Extract the (x, y) coordinate from the center of the cell holding the provided text.  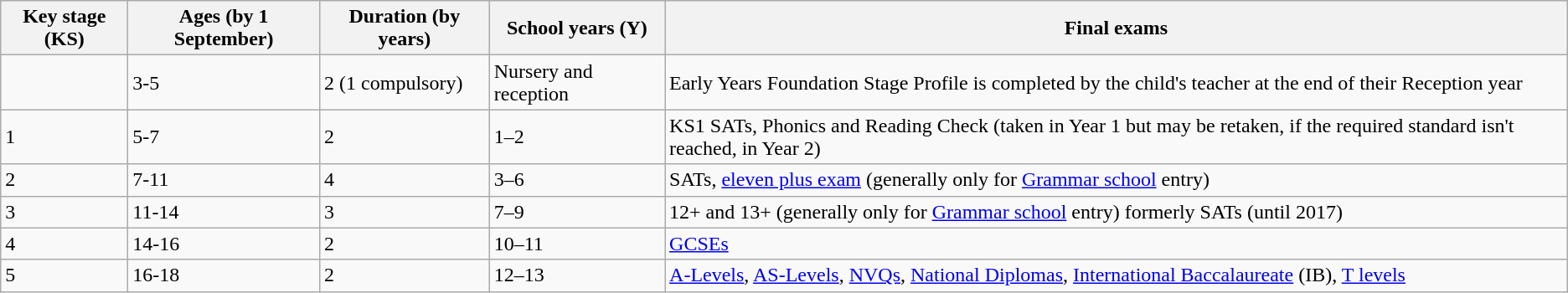
7-11 (224, 180)
KS1 SATs, Phonics and Reading Check (taken in Year 1 but may be retaken, if the required standard isn't reached, in Year 2) (1117, 137)
3-5 (224, 82)
2 (1 compulsory) (405, 82)
Final exams (1117, 28)
3–6 (576, 180)
Nursery and reception (576, 82)
14-16 (224, 244)
Ages (by 1 September) (224, 28)
5 (64, 275)
5-7 (224, 137)
12+ and 13+ (generally only for Grammar school entry) formerly SATs (until 2017) (1117, 212)
School years (Y) (576, 28)
10–11 (576, 244)
Key stage (KS) (64, 28)
7–9 (576, 212)
1 (64, 137)
Duration (by years) (405, 28)
GCSEs (1117, 244)
16-18 (224, 275)
SATs, eleven plus exam (generally only for Grammar school entry) (1117, 180)
12–13 (576, 275)
Early Years Foundation Stage Profile is completed by the child's teacher at the end of their Reception year (1117, 82)
A-Levels, AS-Levels, NVQs, National Diplomas, International Baccalaureate (IB), T levels (1117, 275)
1–2 (576, 137)
11-14 (224, 212)
